For the text-containing cell, return its midpoint in [X, Y] coordinate format. 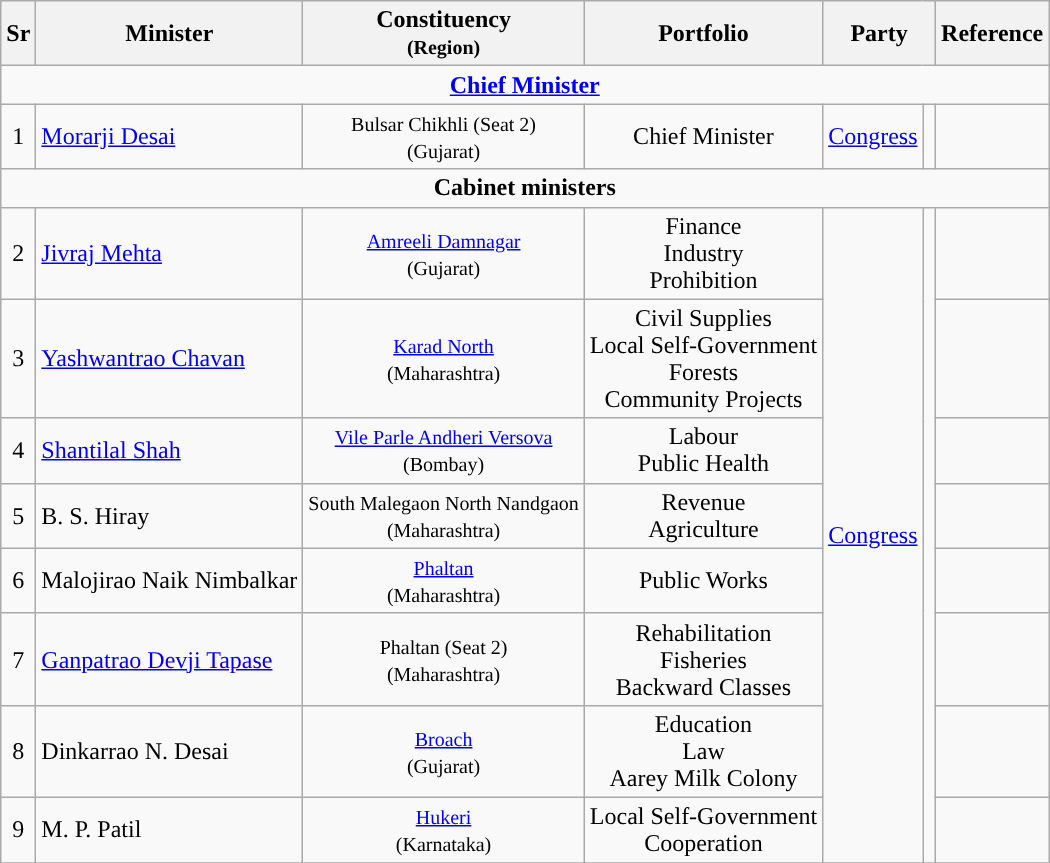
Sr [18, 34]
Vile Parle Andheri Versova(Bombay) [444, 450]
Dinkarrao N. Desai [170, 751]
Phaltan (Seat 2)(Maharashtra) [444, 659]
Minister [170, 34]
6 [18, 580]
Amreeli Damnagar(Gujarat) [444, 253]
South Malegaon North Nandgaon(Maharashtra) [444, 516]
Party [880, 34]
B. S. Hiray [170, 516]
2 [18, 253]
Broach(Gujarat) [444, 751]
Morarji Desai [170, 136]
FinanceIndustryProhibition [703, 253]
M. P. Patil [170, 830]
LabourPublic Health [703, 450]
EducationLawAarey Milk Colony [703, 751]
Ganpatrao Devji Tapase [170, 659]
RehabilitationFisheriesBackward Classes [703, 659]
1 [18, 136]
4 [18, 450]
Bulsar Chikhli (Seat 2)(Gujarat) [444, 136]
Public Works [703, 580]
Malojirao Naik Nimbalkar [170, 580]
Civil SuppliesLocal Self-GovernmentForestsCommunity Projects [703, 358]
Cabinet ministers [525, 188]
Reference [992, 34]
5 [18, 516]
Jivraj Mehta [170, 253]
8 [18, 751]
Hukeri(Karnataka) [444, 830]
Yashwantrao Chavan [170, 358]
Local Self-GovernmentCooperation [703, 830]
Constituency(Region) [444, 34]
3 [18, 358]
7 [18, 659]
Karad North(Maharashtra) [444, 358]
RevenueAgriculture [703, 516]
9 [18, 830]
Shantilal Shah [170, 450]
Phaltan(Maharashtra) [444, 580]
Portfolio [703, 34]
